Detect which cell encompasses the target text, then output its (X, Y) center coordinate. 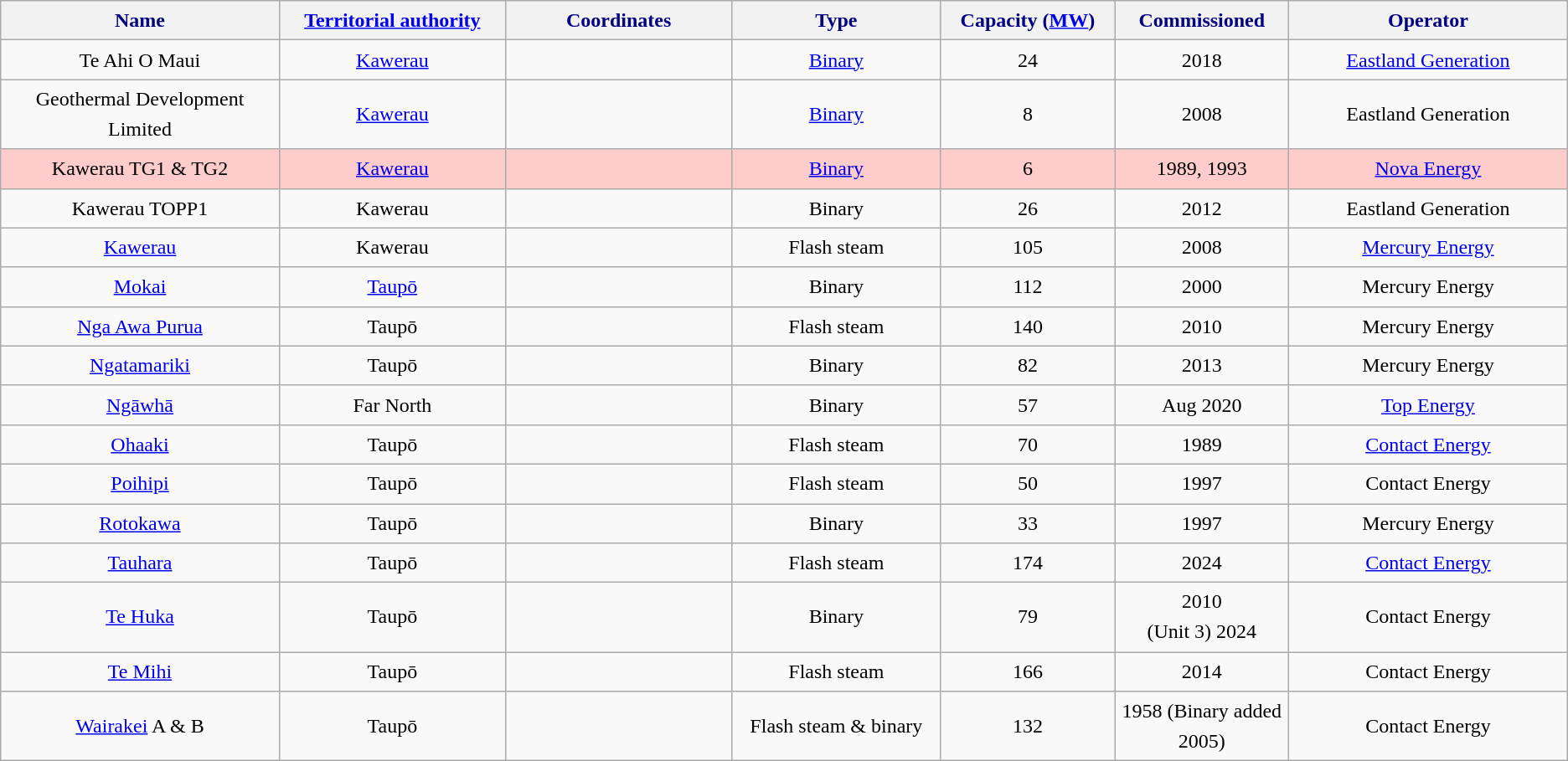
Kawerau TOPP1 (141, 208)
Operator (1429, 20)
Nga Awa Purua (141, 327)
24 (1028, 60)
Wairakei A & B (141, 727)
2000 (1202, 286)
Te Huka (141, 618)
Ohaaki (141, 444)
Territorial authority (392, 20)
Type (836, 20)
140 (1028, 327)
Aug 2020 (1202, 405)
Te Ahi O Maui (141, 60)
Name (141, 20)
Ngatamariki (141, 365)
2010(Unit 3) 2024 (1202, 618)
26 (1028, 208)
Coordinates (618, 20)
2013 (1202, 365)
79 (1028, 618)
174 (1028, 563)
Far North (392, 405)
2024 (1202, 563)
1989 (1202, 444)
1958 (Binary added 2005) (1202, 727)
1989, 1993 (1202, 169)
112 (1028, 286)
6 (1028, 169)
2012 (1202, 208)
Geothermal Development Limited (141, 114)
Nova Energy (1429, 169)
70 (1028, 444)
57 (1028, 405)
Tauhara (141, 563)
Flash steam & binary (836, 727)
8 (1028, 114)
105 (1028, 248)
2018 (1202, 60)
Te Mihi (141, 671)
82 (1028, 365)
2014 (1202, 671)
Mokai (141, 286)
Commissioned (1202, 20)
166 (1028, 671)
Poihipi (141, 484)
Rotokawa (141, 524)
Ngāwhā (141, 405)
50 (1028, 484)
Kawerau TG1 & TG2 (141, 169)
Top Energy (1429, 405)
132 (1028, 727)
Capacity (MW) (1028, 20)
33 (1028, 524)
2010 (1202, 327)
